Scan for the cell matching the given text and deliver its (X, Y) coordinate at center. 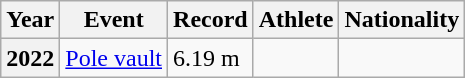
Record (211, 20)
Event (114, 20)
Athlete (296, 20)
Nationality (402, 20)
6.19 m (211, 58)
Year (30, 20)
2022 (30, 58)
Pole vault (114, 58)
